Locate the cell with the specified text and output its (x, y) center coordinate. 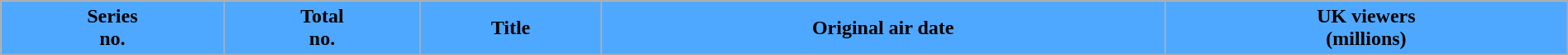
Totalno. (323, 28)
UK viewers(millions) (1366, 28)
Original air date (883, 28)
Title (511, 28)
Seriesno. (112, 28)
